Locate the cell with the specified text and output its [x, y] center coordinate. 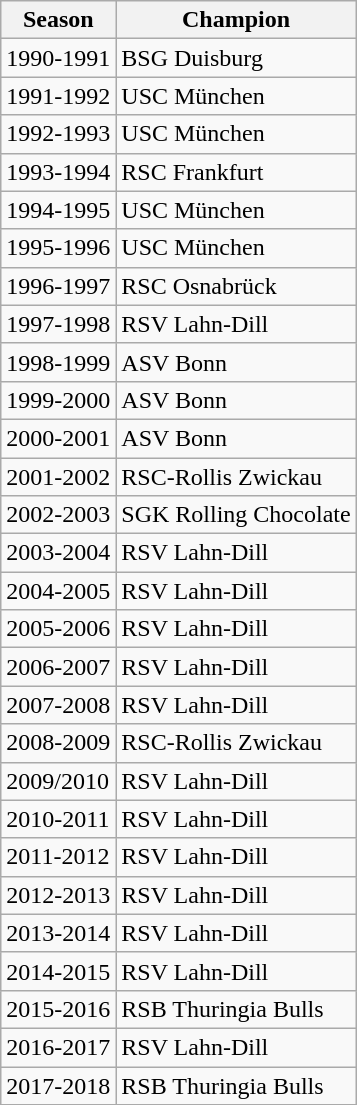
1990-1991 [58, 58]
2003-2004 [58, 553]
BSG Duisburg [236, 58]
RSC Frankfurt [236, 172]
2013-2014 [58, 933]
2015-2016 [58, 1009]
2006-2007 [58, 667]
2011-2012 [58, 857]
1998-1999 [58, 362]
2014-2015 [58, 971]
2012-2013 [58, 895]
2016-2017 [58, 1047]
2002-2003 [58, 515]
1994-1995 [58, 210]
1991-1992 [58, 96]
Season [58, 20]
2004-2005 [58, 591]
1996-1997 [58, 286]
2005-2006 [58, 629]
RSC Osnabrück [236, 286]
1993-1994 [58, 172]
2017-2018 [58, 1085]
2007-2008 [58, 705]
2008-2009 [58, 743]
2009/2010 [58, 781]
2010-2011 [58, 819]
Champion [236, 20]
1997-1998 [58, 324]
1995-1996 [58, 248]
2000-2001 [58, 438]
1992-1993 [58, 134]
1999-2000 [58, 400]
SGK Rolling Chocolate [236, 515]
2001-2002 [58, 477]
